From the cell containing the given text, extract its center point as [x, y] coordinate. 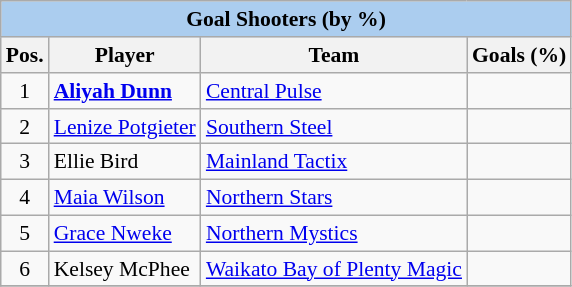
Northern Mystics [334, 233]
Team [334, 55]
Central Pulse [334, 91]
Mainland Tactix [334, 162]
Northern Stars [334, 197]
6 [25, 269]
Goals (%) [519, 55]
Goal Shooters (by %) [286, 19]
4 [25, 197]
2 [25, 126]
Pos. [25, 55]
Grace Nweke [125, 233]
Player [125, 55]
Waikato Bay of Plenty Magic [334, 269]
Maia Wilson [125, 197]
Lenize Potgieter [125, 126]
Kelsey McPhee [125, 269]
1 [25, 91]
Ellie Bird [125, 162]
Aliyah Dunn [125, 91]
3 [25, 162]
5 [25, 233]
Southern Steel [334, 126]
